Provide the (x, y) coordinate of the cell's center where the given text is located.  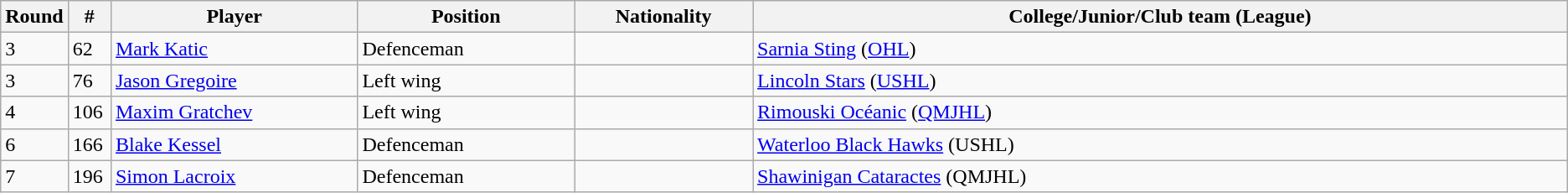
Rimouski Océanic (QMJHL) (1161, 112)
Blake Kessel (234, 144)
106 (89, 112)
College/Junior/Club team (League) (1161, 17)
62 (89, 49)
Position (466, 17)
7 (34, 176)
Simon Lacroix (234, 176)
196 (89, 176)
Maxim Gratchev (234, 112)
Waterloo Black Hawks (USHL) (1161, 144)
Player (234, 17)
76 (89, 81)
Jason Gregoire (234, 81)
Sarnia Sting (OHL) (1161, 49)
Shawinigan Cataractes (QMJHL) (1161, 176)
# (89, 17)
Mark Katic (234, 49)
Nationality (663, 17)
Round (34, 17)
4 (34, 112)
166 (89, 144)
Lincoln Stars (USHL) (1161, 81)
6 (34, 144)
